Pinpoint the cell where the given text exists, returning its (x, y) midpoint coordinate. 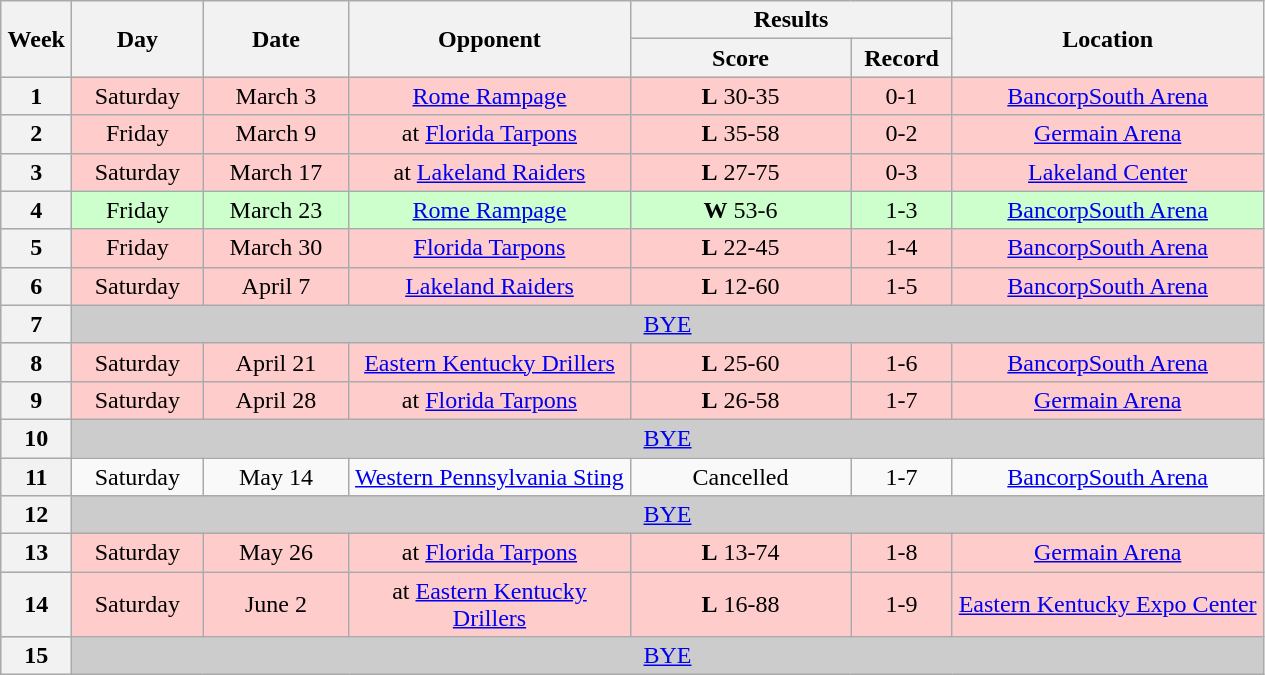
Cancelled (740, 477)
March 9 (276, 134)
Week (36, 39)
L 25-60 (740, 362)
12 (36, 515)
Record (902, 58)
Florida Tarpons (490, 248)
Eastern Kentucky Expo Center (1108, 604)
6 (36, 286)
L 22-45 (740, 248)
8 (36, 362)
April 28 (276, 400)
1-5 (902, 286)
1-4 (902, 248)
April 21 (276, 362)
Western Pennsylvania Sting (490, 477)
10 (36, 438)
L 27-75 (740, 172)
March 23 (276, 210)
13 (36, 553)
L 35-58 (740, 134)
Location (1108, 39)
5 (36, 248)
1-3 (902, 210)
L 13-74 (740, 553)
May 14 (276, 477)
at Eastern Kentucky Drillers (490, 604)
Results (791, 20)
0-1 (902, 96)
L 16-88 (740, 604)
Opponent (490, 39)
March 3 (276, 96)
April 7 (276, 286)
Score (740, 58)
11 (36, 477)
3 (36, 172)
Date (276, 39)
Lakeland Raiders (490, 286)
at Lakeland Raiders (490, 172)
9 (36, 400)
Day (138, 39)
1-6 (902, 362)
1 (36, 96)
7 (36, 324)
Lakeland Center (1108, 172)
L 26-58 (740, 400)
2 (36, 134)
June 2 (276, 604)
L 30-35 (740, 96)
W 53-6 (740, 210)
March 30 (276, 248)
15 (36, 656)
0-3 (902, 172)
March 17 (276, 172)
May 26 (276, 553)
Eastern Kentucky Drillers (490, 362)
1-9 (902, 604)
1-8 (902, 553)
0-2 (902, 134)
14 (36, 604)
L 12-60 (740, 286)
4 (36, 210)
